Locate the cell with the specified text and output its [x, y] center coordinate. 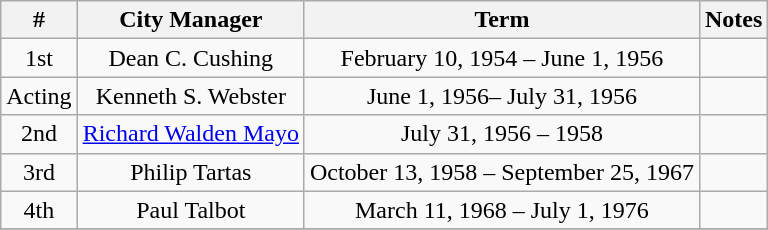
March 11, 1968 – July 1, 1976 [502, 210]
June 1, 1956– July 31, 1956 [502, 96]
# [39, 20]
July 31, 1956 – 1958 [502, 134]
February 10, 1954 – June 1, 1956 [502, 58]
Paul Talbot [190, 210]
3rd [39, 172]
Notes [733, 20]
Acting [39, 96]
October 13, 1958 – September 25, 1967 [502, 172]
2nd [39, 134]
1st [39, 58]
Philip Tartas [190, 172]
Term [502, 20]
Dean C. Cushing [190, 58]
4th [39, 210]
Richard Walden Mayo [190, 134]
Kenneth S. Webster [190, 96]
City Manager [190, 20]
